Extract the (x, y) coordinate from the center of the cell holding the provided text.  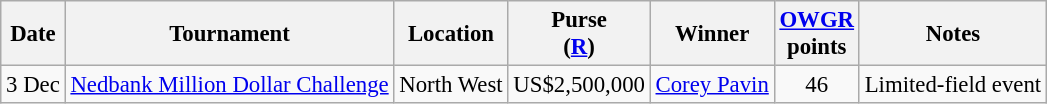
OWGRpoints (816, 34)
North West (451, 85)
US$2,500,000 (579, 85)
Nedbank Million Dollar Challenge (230, 85)
3 Dec (33, 85)
Limited-field event (952, 85)
46 (816, 85)
Location (451, 34)
Date (33, 34)
Corey Pavin (712, 85)
Winner (712, 34)
Notes (952, 34)
Tournament (230, 34)
Purse(R) (579, 34)
